From the cell containing the given text, extract its center point as (x, y) coordinate. 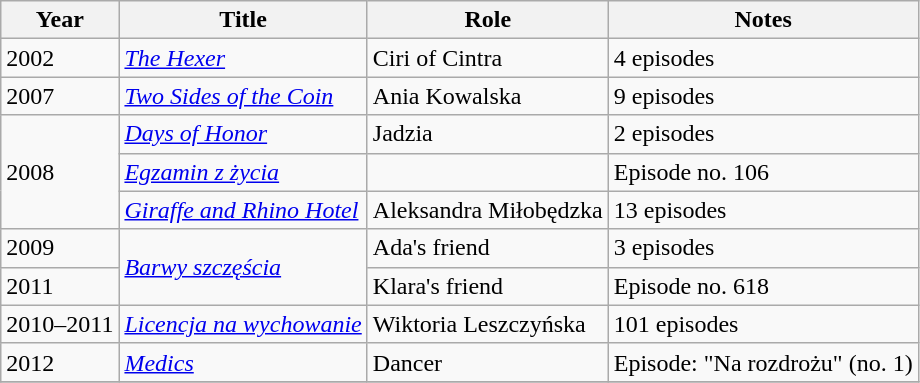
3 episodes (763, 248)
Klara's friend (488, 286)
Episode no. 618 (763, 286)
2 episodes (763, 134)
Notes (763, 20)
2009 (60, 248)
Episode: "Na rozdrożu" (no. 1) (763, 362)
The Hexer (243, 58)
Title (243, 20)
Medics (243, 362)
2012 (60, 362)
Role (488, 20)
Licencja na wychowanie (243, 324)
2008 (60, 172)
2002 (60, 58)
Jadzia (488, 134)
4 episodes (763, 58)
9 episodes (763, 96)
Episode no. 106 (763, 172)
Barwy szczęścia (243, 267)
Ada's friend (488, 248)
Wiktoria Leszczyńska (488, 324)
Two Sides of the Coin (243, 96)
2007 (60, 96)
Ciri of Cintra (488, 58)
Aleksandra Miłobędzka (488, 210)
101 episodes (763, 324)
Giraffe and Rhino Hotel (243, 210)
13 episodes (763, 210)
Ania Kowalska (488, 96)
Year (60, 20)
Dancer (488, 362)
2010–2011 (60, 324)
Egzamin z życia (243, 172)
Days of Honor (243, 134)
2011 (60, 286)
